Identify which cell holds the provided text, then report its (x, y) central coordinate. 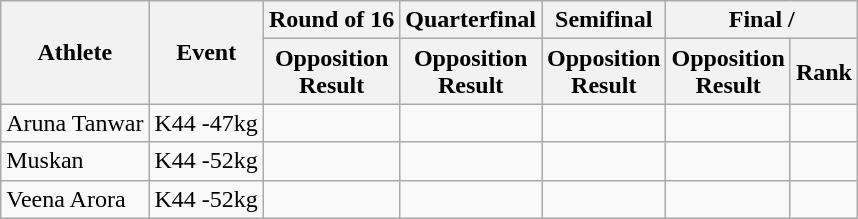
Quarterfinal (471, 20)
Event (206, 52)
Muskan (75, 161)
Round of 16 (331, 20)
Rank (824, 72)
K44 -47kg (206, 123)
Aruna Tanwar (75, 123)
Final / (762, 20)
Veena Arora (75, 199)
Athlete (75, 52)
Semifinal (604, 20)
